For the text-containing cell, return its midpoint in [x, y] coordinate format. 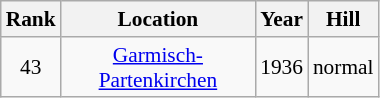
Rank [31, 19]
43 [31, 68]
1936 [282, 68]
Garmisch-Partenkirchen [158, 68]
normal [344, 68]
Year [282, 19]
Location [158, 19]
Hill [344, 19]
